Pinpoint the cell where the given text exists, returning its (x, y) midpoint coordinate. 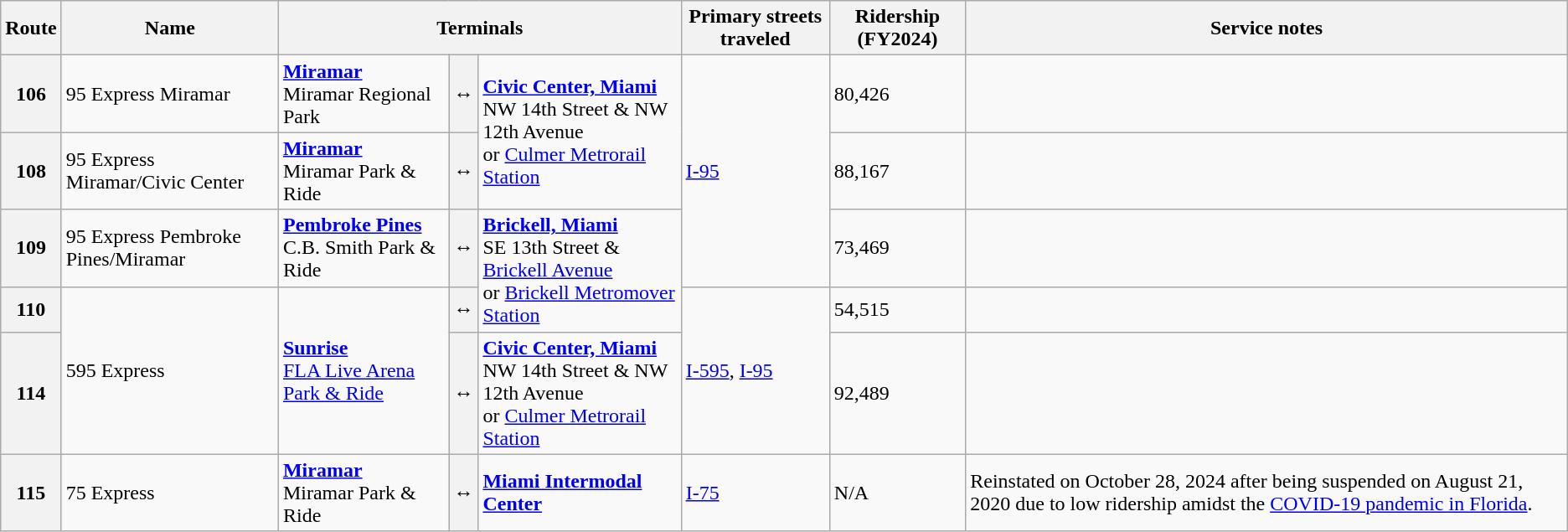
73,469 (897, 248)
110 (31, 309)
109 (31, 248)
106 (31, 94)
Miami Intermodal Center (580, 493)
108 (31, 171)
Name (169, 28)
80,426 (897, 94)
115 (31, 493)
92,489 (897, 393)
Reinstated on October 28, 2024 after being suspended on August 21, 2020 due to low ridership amidst the COVID-19 pandemic in Florida. (1266, 493)
I-595, I-95 (756, 370)
Primary streets traveled (756, 28)
95 Express Miramar/Civic Center (169, 171)
54,515 (897, 309)
Pembroke PinesC.B. Smith Park & Ride (364, 248)
95 Express Pembroke Pines/Miramar (169, 248)
SunriseFLA Live Arena Park & Ride (364, 370)
595 Express (169, 370)
Ridership (FY2024) (897, 28)
114 (31, 393)
Service notes (1266, 28)
Route (31, 28)
95 Express Miramar (169, 94)
I-75 (756, 493)
75 Express (169, 493)
MiramarMiramar Regional Park (364, 94)
I-95 (756, 171)
Terminals (479, 28)
N/A (897, 493)
Brickell, MiamiSE 13th Street & Brickell Avenueor Brickell Metromover Station (580, 271)
88,167 (897, 171)
